Extract the (x, y) coordinate from the center of the cell holding the provided text.  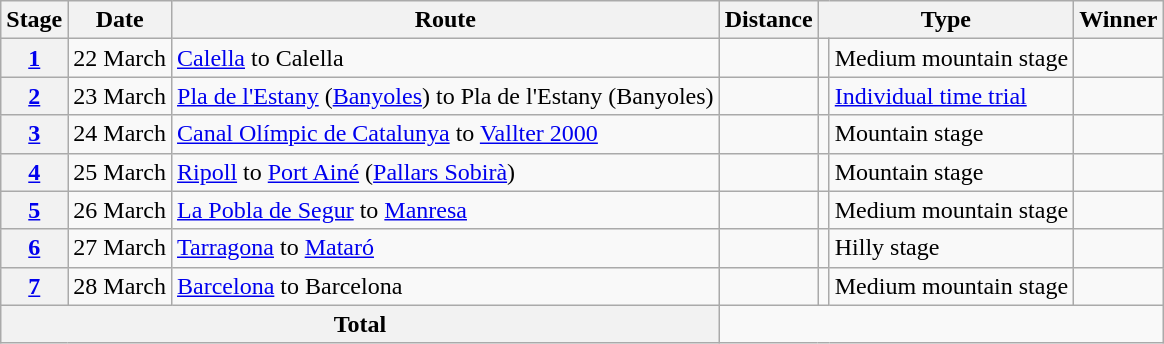
28 March (120, 286)
Tarragona to Mataró (446, 248)
1 (34, 58)
23 March (120, 96)
Route (446, 20)
Canal Olímpic de Catalunya to Vallter 2000 (446, 134)
24 March (120, 134)
2 (34, 96)
Calella to Calella (446, 58)
Distance (768, 20)
7 (34, 286)
Winner (1118, 20)
Total (360, 324)
5 (34, 210)
Barcelona to Barcelona (446, 286)
Type (946, 20)
26 March (120, 210)
Stage (34, 20)
Ripoll to Port Ainé (Pallars Sobirà) (446, 172)
27 March (120, 248)
Hilly stage (951, 248)
3 (34, 134)
La Pobla de Segur to Manresa (446, 210)
25 March (120, 172)
4 (34, 172)
6 (34, 248)
Pla de l'Estany (Banyoles) to Pla de l'Estany (Banyoles) (446, 96)
22 March (120, 58)
Date (120, 20)
Individual time trial (951, 96)
